Locate the cell with the specified text and output its [X, Y] center coordinate. 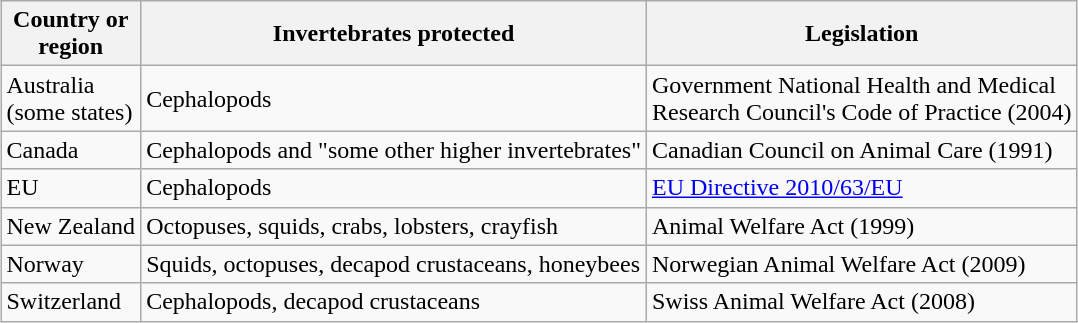
Cephalopods and "some other higher invertebrates" [394, 150]
EU [71, 188]
New Zealand [71, 226]
EU Directive 2010/63/EU [862, 188]
Country or region [71, 34]
Switzerland [71, 302]
Canadian Council on Animal Care (1991) [862, 150]
Australia(some states) [71, 98]
Norway [71, 264]
Cephalopods, decapod crustaceans [394, 302]
Animal Welfare Act (1999) [862, 226]
Squids, octopuses, decapod crustaceans, honeybees [394, 264]
Legislation [862, 34]
Government National Health and Medical Research Council's Code of Practice (2004) [862, 98]
Invertebrates protected [394, 34]
Octopuses, squids, crabs, lobsters, crayfish [394, 226]
Norwegian Animal Welfare Act (2009) [862, 264]
Canada [71, 150]
Swiss Animal Welfare Act (2008) [862, 302]
